Detect which cell encompasses the target text, then output its (x, y) center coordinate. 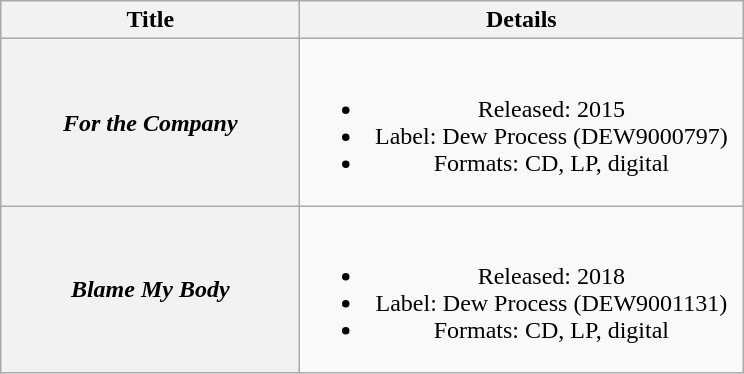
Released: 2015Label: Dew Process (DEW9000797)Formats: CD, LP, digital (522, 122)
Blame My Body (150, 290)
Title (150, 20)
For the Company (150, 122)
Released: 2018Label: Dew Process (DEW9001131)Formats: CD, LP, digital (522, 290)
Details (522, 20)
